For the text-containing cell, return its midpoint in [X, Y] coordinate format. 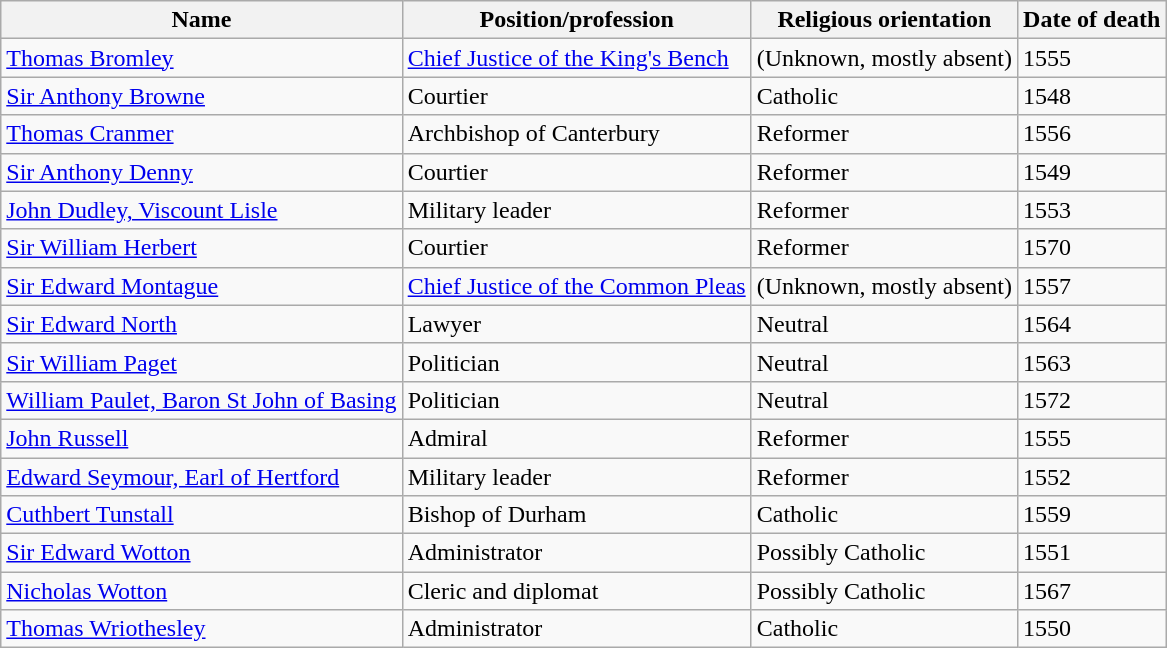
Lawyer [576, 324]
1572 [1092, 400]
William Paulet, Baron St John of Basing [202, 400]
Thomas Wriothesley [202, 629]
Cuthbert Tunstall [202, 515]
1563 [1092, 362]
1570 [1092, 248]
Admiral [576, 438]
Sir Anthony Browne [202, 96]
1556 [1092, 134]
Chief Justice of the Common Pleas [576, 286]
Thomas Bromley [202, 58]
1552 [1092, 477]
Sir William Herbert [202, 248]
Religious orientation [884, 20]
Sir Edward Wotton [202, 553]
John Dudley, Viscount Lisle [202, 210]
Chief Justice of the King's Bench [576, 58]
1551 [1092, 553]
1549 [1092, 172]
Sir William Paget [202, 362]
Name [202, 20]
1564 [1092, 324]
Bishop of Durham [576, 515]
Edward Seymour, Earl of Hertford [202, 477]
1553 [1092, 210]
John Russell [202, 438]
1548 [1092, 96]
Date of death [1092, 20]
Position/profession [576, 20]
Archbishop of Canterbury [576, 134]
Sir Edward Montague [202, 286]
1557 [1092, 286]
1559 [1092, 515]
Cleric and diplomat [576, 591]
Nicholas Wotton [202, 591]
Sir Anthony Denny [202, 172]
Sir Edward North [202, 324]
1550 [1092, 629]
1567 [1092, 591]
Thomas Cranmer [202, 134]
